Return [X, Y] of the center of cell containing provided text 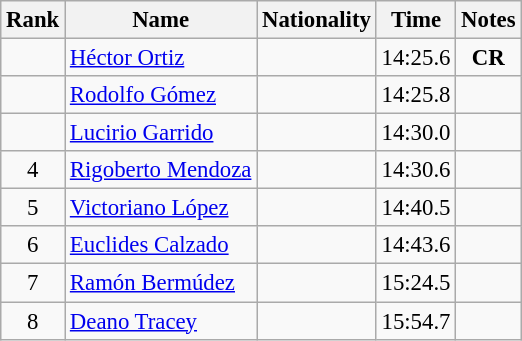
14:25.8 [416, 95]
Nationality [316, 20]
Rodolfo Gómez [161, 95]
Lucirio Garrido [161, 133]
15:24.5 [416, 283]
Notes [488, 20]
14:30.0 [416, 133]
Deano Tracey [161, 321]
Rigoberto Mendoza [161, 170]
Ramón Bermúdez [161, 283]
Name [161, 20]
8 [33, 321]
Euclides Calzado [161, 245]
15:54.7 [416, 321]
14:43.6 [416, 245]
Victoriano López [161, 208]
14:30.6 [416, 170]
14:25.6 [416, 58]
Time [416, 20]
4 [33, 170]
7 [33, 283]
14:40.5 [416, 208]
Rank [33, 20]
Héctor Ortiz [161, 58]
5 [33, 208]
CR [488, 58]
6 [33, 245]
